Output the (X, Y) coordinate of the center of the cell containing the given text.  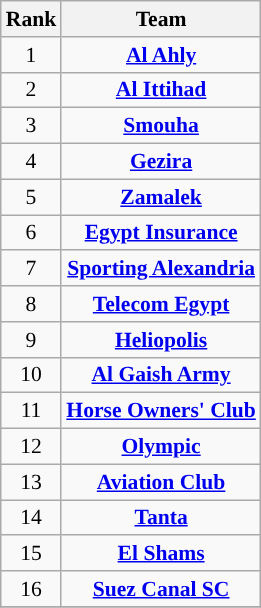
Smouha (161, 126)
1 (32, 55)
Team (161, 19)
8 (32, 304)
Sporting Alexandria (161, 269)
5 (32, 197)
6 (32, 233)
Telecom Egypt (161, 304)
Horse Owners' Club (161, 411)
Heliopolis (161, 340)
Al Gaish Army (161, 375)
Olympic (161, 447)
9 (32, 340)
Gezira (161, 162)
4 (32, 162)
Al Ittihad (161, 90)
3 (32, 126)
11 (32, 411)
16 (32, 589)
13 (32, 482)
Suez Canal SC (161, 589)
7 (32, 269)
El Shams (161, 554)
15 (32, 554)
2 (32, 90)
10 (32, 375)
Rank (32, 19)
Al Ahly (161, 55)
12 (32, 447)
14 (32, 518)
Tanta (161, 518)
Aviation Club (161, 482)
Egypt Insurance (161, 233)
Zamalek (161, 197)
